From the cell containing the given text, extract its center point as [X, Y] coordinate. 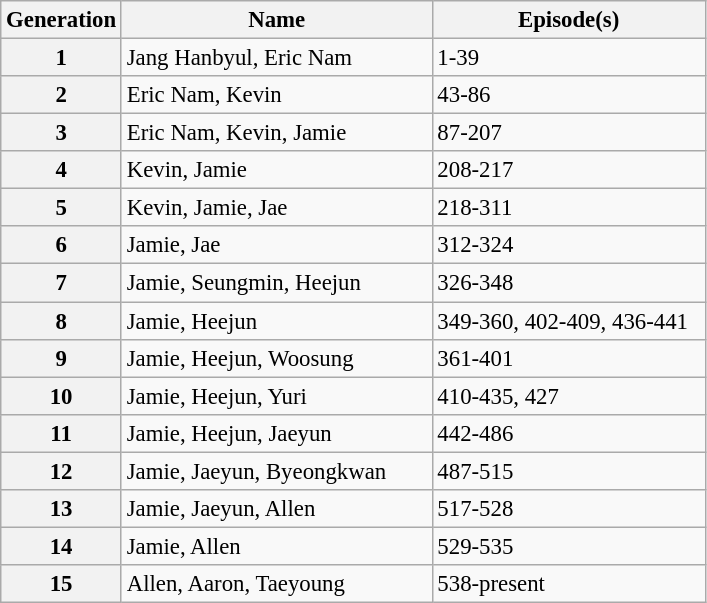
361-401 [568, 358]
Kevin, Jamie [276, 170]
538-present [568, 584]
Jang Hanbyul, Eric Nam [276, 58]
349-360, 402-409, 436-441 [568, 321]
312-324 [568, 245]
3 [62, 133]
9 [62, 358]
Jamie, Heejun, Yuri [276, 396]
Jamie, Heejun [276, 321]
Name [276, 20]
1-39 [568, 58]
Jamie, Seungmin, Heejun [276, 283]
2 [62, 95]
15 [62, 584]
Episode(s) [568, 20]
4 [62, 170]
Generation [62, 20]
Jamie, Jaeyun, Byeongkwan [276, 471]
Jamie, Heejun, Woosung [276, 358]
7 [62, 283]
Eric Nam, Kevin, Jamie [276, 133]
Allen, Aaron, Taeyoung [276, 584]
6 [62, 245]
14 [62, 546]
5 [62, 208]
326-348 [568, 283]
12 [62, 471]
10 [62, 396]
Jamie, Heejun, Jaeyun [276, 433]
208-217 [568, 170]
43-86 [568, 95]
11 [62, 433]
87-207 [568, 133]
Kevin, Jamie, Jae [276, 208]
442-486 [568, 433]
Eric Nam, Kevin [276, 95]
517-528 [568, 509]
218-311 [568, 208]
Jamie, Allen [276, 546]
Jamie, Jae [276, 245]
Jamie, Jaeyun, Allen [276, 509]
487-515 [568, 471]
529-535 [568, 546]
1 [62, 58]
8 [62, 321]
410-435, 427 [568, 396]
13 [62, 509]
